Provide the (x, y) coordinate of the cell's center where the given text is located.  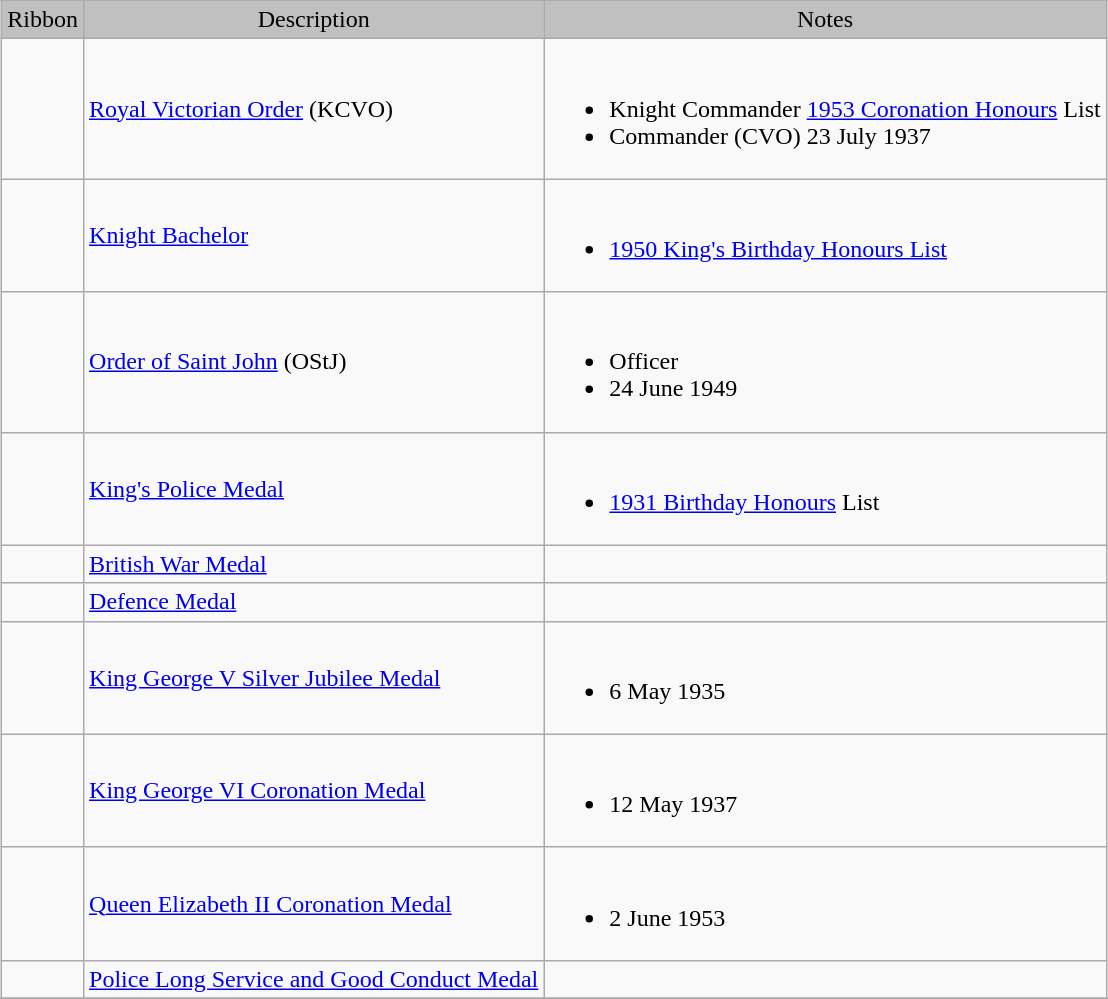
King George V Silver Jubilee Medal (314, 678)
British War Medal (314, 564)
6 May 1935 (825, 678)
Knight Bachelor (314, 236)
Police Long Service and Good Conduct Medal (314, 979)
Notes (825, 20)
2 June 1953 (825, 904)
King George VI Coronation Medal (314, 790)
Knight Commander 1953 Coronation Honours ListCommander (CVO) 23 July 1937 (825, 109)
Ribbon (43, 20)
Queen Elizabeth II Coronation Medal (314, 904)
1950 King's Birthday Honours List (825, 236)
12 May 1937 (825, 790)
Description (314, 20)
Defence Medal (314, 602)
Order of Saint John (OStJ) (314, 362)
Royal Victorian Order (KCVO) (314, 109)
Officer24 June 1949 (825, 362)
1931 Birthday Honours List (825, 488)
King's Police Medal (314, 488)
